Find where the given text appears and provide that cell's center as [X, Y] coordinate. 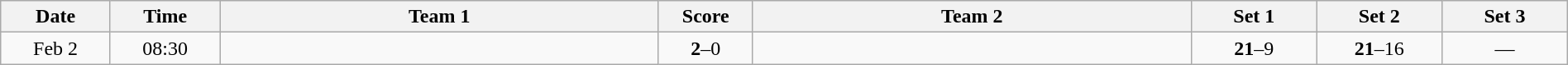
21–16 [1379, 48]
Team 1 [439, 17]
Time [165, 17]
Date [56, 17]
Set 3 [1505, 17]
Set 2 [1379, 17]
Feb 2 [56, 48]
Team 2 [972, 17]
2–0 [705, 48]
Score [705, 17]
— [1505, 48]
21–9 [1255, 48]
Set 1 [1255, 17]
08:30 [165, 48]
